Detect which cell encompasses the target text, then output its (x, y) center coordinate. 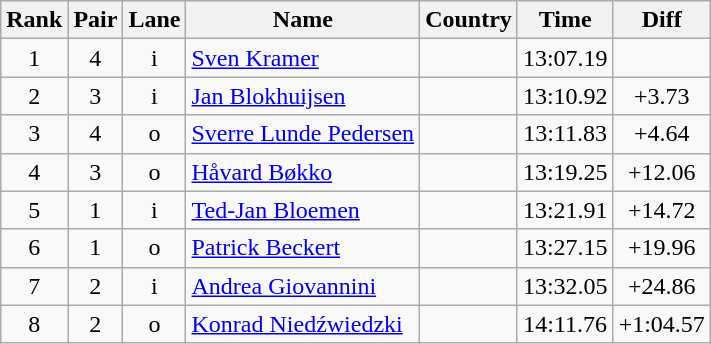
+24.86 (662, 286)
+3.73 (662, 96)
7 (34, 286)
Jan Blokhuijsen (303, 96)
Ted-Jan Bloemen (303, 210)
13:19.25 (565, 172)
5 (34, 210)
Sverre Lunde Pedersen (303, 134)
Name (303, 20)
Sven Kramer (303, 58)
+12.06 (662, 172)
Andrea Giovannini (303, 286)
13:27.15 (565, 248)
Rank (34, 20)
13:11.83 (565, 134)
8 (34, 324)
Diff (662, 20)
Pair (96, 20)
+19.96 (662, 248)
Country (469, 20)
+1:04.57 (662, 324)
6 (34, 248)
Konrad Niedźwiedzki (303, 324)
13:21.91 (565, 210)
Lane (154, 20)
Time (565, 20)
+14.72 (662, 210)
13:07.19 (565, 58)
+4.64 (662, 134)
13:32.05 (565, 286)
Patrick Beckert (303, 248)
14:11.76 (565, 324)
13:10.92 (565, 96)
Håvard Bøkko (303, 172)
